Identify which cell holds the provided text, then report its [X, Y] central coordinate. 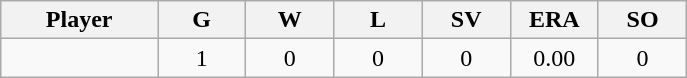
G [202, 20]
1 [202, 58]
W [290, 20]
Player [80, 20]
SO [642, 20]
ERA [554, 20]
SV [466, 20]
0.00 [554, 58]
L [378, 20]
